Pinpoint the cell where the given text exists, returning its [X, Y] midpoint coordinate. 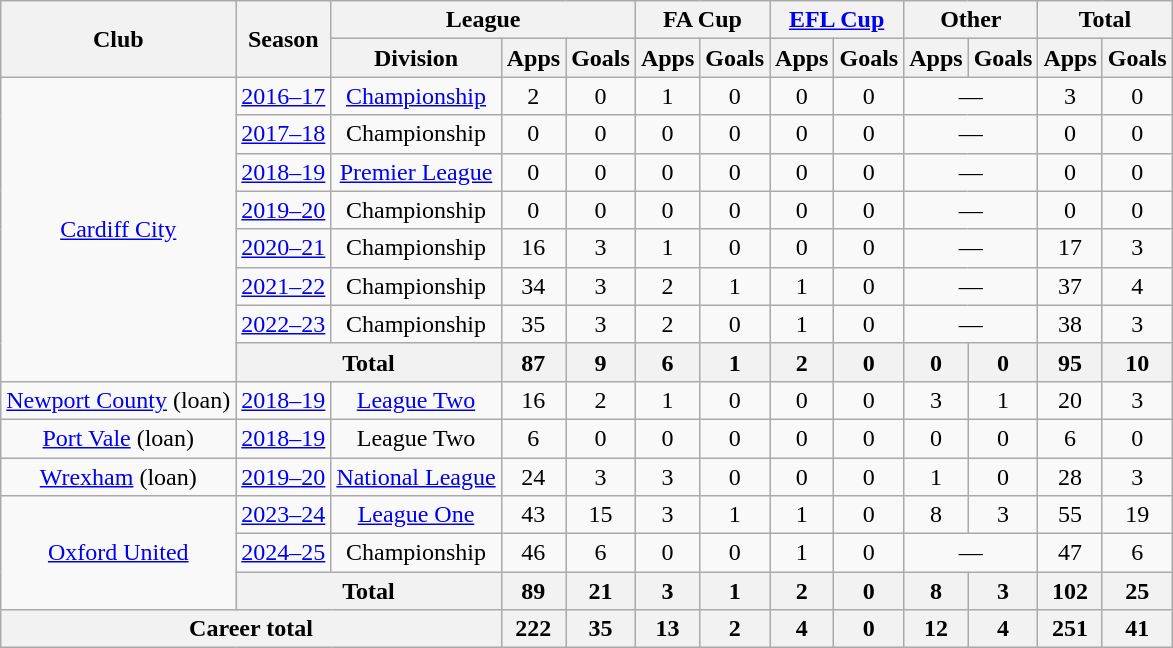
21 [601, 591]
Career total [251, 629]
28 [1070, 477]
15 [601, 515]
National League [416, 477]
34 [533, 286]
2024–25 [284, 553]
2021–22 [284, 286]
37 [1070, 286]
19 [1137, 515]
2020–21 [284, 248]
46 [533, 553]
Division [416, 58]
2017–18 [284, 134]
102 [1070, 591]
League [483, 20]
13 [667, 629]
41 [1137, 629]
251 [1070, 629]
2022–23 [284, 324]
10 [1137, 362]
20 [1070, 400]
Other [971, 20]
Port Vale (loan) [118, 438]
Season [284, 39]
2016–17 [284, 96]
55 [1070, 515]
Cardiff City [118, 229]
Newport County (loan) [118, 400]
2023–24 [284, 515]
17 [1070, 248]
FA Cup [702, 20]
24 [533, 477]
Premier League [416, 172]
43 [533, 515]
25 [1137, 591]
League One [416, 515]
47 [1070, 553]
Oxford United [118, 553]
89 [533, 591]
12 [936, 629]
222 [533, 629]
95 [1070, 362]
87 [533, 362]
EFL Cup [837, 20]
Club [118, 39]
9 [601, 362]
Wrexham (loan) [118, 477]
38 [1070, 324]
